Return [x, y] of the center of cell containing provided text 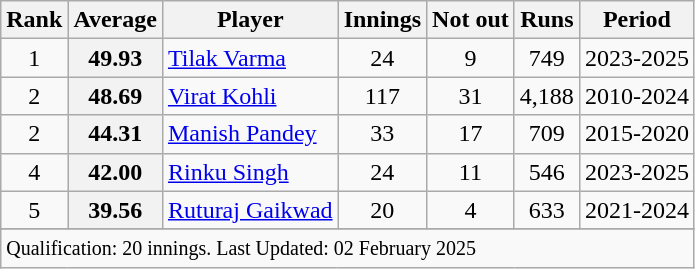
48.69 [116, 96]
Rank [34, 20]
44.31 [116, 134]
2021-2024 [636, 210]
2010-2024 [636, 96]
Innings [382, 20]
546 [546, 172]
Tilak Varma [250, 58]
20 [382, 210]
633 [546, 210]
Player [250, 20]
Not out [471, 20]
Rinku Singh [250, 172]
Qualification: 20 innings. Last Updated: 02 February 2025 [348, 248]
9 [471, 58]
49.93 [116, 58]
11 [471, 172]
2015-2020 [636, 134]
Ruturaj Gaikwad [250, 210]
39.56 [116, 210]
33 [382, 134]
31 [471, 96]
5 [34, 210]
749 [546, 58]
Virat Kohli [250, 96]
Runs [546, 20]
42.00 [116, 172]
Period [636, 20]
1 [34, 58]
117 [382, 96]
Average [116, 20]
4,188 [546, 96]
17 [471, 134]
Manish Pandey [250, 134]
709 [546, 134]
